Capture the cell that displays the provided text and extract its [X, Y] central coordinate. 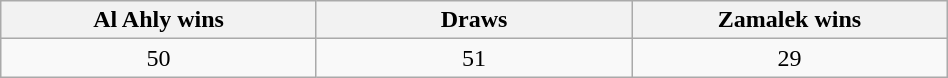
29 [790, 58]
Draws [474, 20]
50 [158, 58]
Al Ahly wins [158, 20]
Zamalek wins [790, 20]
51 [474, 58]
